Pinpoint the cell where the given text exists, returning its (X, Y) midpoint coordinate. 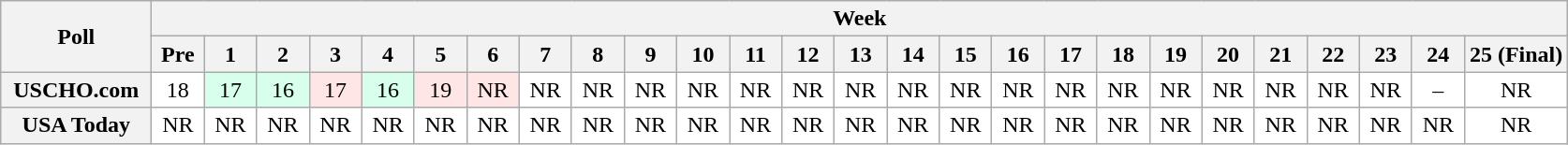
20 (1228, 54)
Poll (77, 36)
25 (Final) (1516, 54)
USA Today (77, 125)
6 (493, 54)
5 (440, 54)
2 (283, 54)
10 (703, 54)
USCHO.com (77, 90)
– (1438, 90)
1 (230, 54)
9 (650, 54)
21 (1280, 54)
13 (861, 54)
3 (335, 54)
14 (913, 54)
12 (808, 54)
22 (1333, 54)
4 (388, 54)
Pre (178, 54)
11 (755, 54)
8 (598, 54)
15 (966, 54)
24 (1438, 54)
7 (545, 54)
23 (1385, 54)
Week (860, 19)
